From the cell containing the given text, extract its center point as (x, y) coordinate. 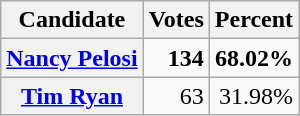
68.02% (254, 58)
Percent (254, 20)
Votes (176, 20)
63 (176, 96)
31.98% (254, 96)
Nancy Pelosi (72, 58)
Tim Ryan (72, 96)
Candidate (72, 20)
134 (176, 58)
